Search for the cell housing the specified text and yield its [X, Y] center coordinate. 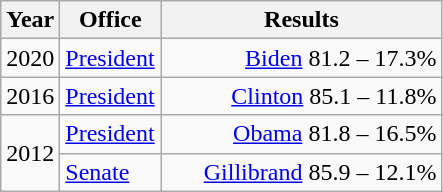
Clinton 85.1 – 11.8% [302, 96]
Obama 81.8 – 16.5% [302, 134]
Gillibrand 85.9 – 12.1% [302, 172]
Results [302, 20]
Year [30, 20]
Biden 81.2 – 17.3% [302, 58]
Senate [110, 172]
2016 [30, 96]
2012 [30, 153]
2020 [30, 58]
Office [110, 20]
